Output the [x, y] coordinate of the center of the cell containing the given text.  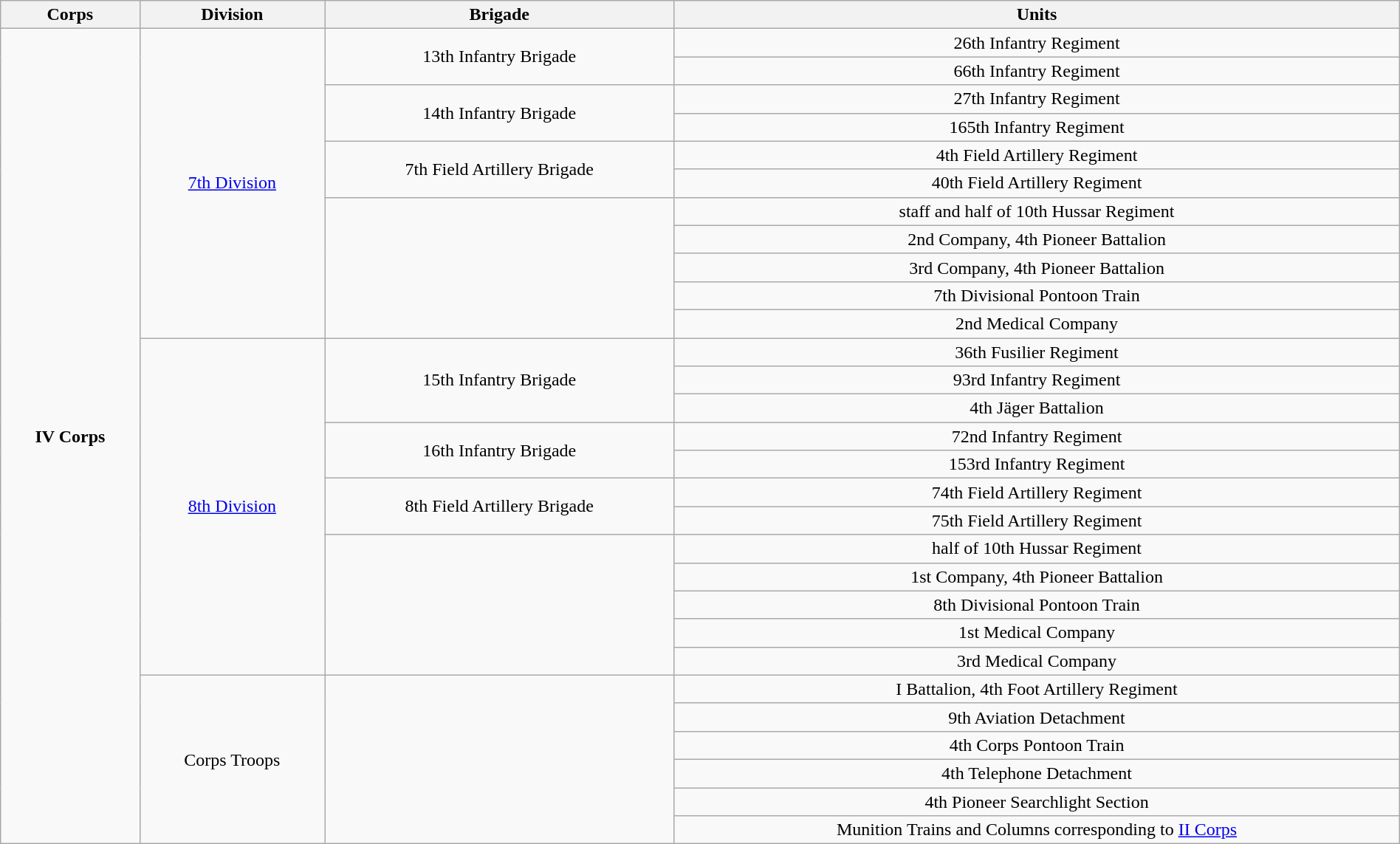
93rd Infantry Regiment [1037, 380]
27th Infantry Regiment [1037, 99]
7th Field Artillery Brigade [499, 169]
staff and half of 10th Hussar Regiment [1037, 211]
3rd Company, 4th Pioneer Battalion [1037, 267]
7th Divisional Pontoon Train [1037, 295]
4th Jäger Battalion [1037, 408]
66th Infantry Regiment [1037, 71]
8th Division [232, 507]
Corps [70, 15]
4th Telephone Detachment [1037, 773]
14th Infantry Brigade [499, 113]
half of 10th Hussar Regiment [1037, 549]
2nd Medical Company [1037, 323]
2nd Company, 4th Pioneer Battalion [1037, 239]
36th Fusilier Regiment [1037, 352]
8th Divisional Pontoon Train [1037, 605]
4th Field Artillery Regiment [1037, 155]
26th Infantry Regiment [1037, 43]
IV Corps [70, 436]
74th Field Artillery Regiment [1037, 493]
Brigade [499, 15]
40th Field Artillery Regiment [1037, 183]
9th Aviation Detachment [1037, 717]
Munition Trains and Columns corresponding to II Corps [1037, 830]
4th Corps Pontoon Train [1037, 745]
13th Infantry Brigade [499, 57]
1st Company, 4th Pioneer Battalion [1037, 577]
165th Infantry Regiment [1037, 127]
15th Infantry Brigade [499, 380]
3rd Medical Company [1037, 661]
16th Infantry Brigade [499, 450]
1st Medical Company [1037, 633]
Units [1037, 15]
7th Division [232, 183]
I Battalion, 4th Foot Artillery Regiment [1037, 689]
153rd Infantry Regiment [1037, 464]
8th Field Artillery Brigade [499, 507]
Corps Troops [232, 759]
72nd Infantry Regiment [1037, 436]
75th Field Artillery Regiment [1037, 521]
Division [232, 15]
4th Pioneer Searchlight Section [1037, 801]
